Pinpoint the cell where the given text exists, returning its [x, y] midpoint coordinate. 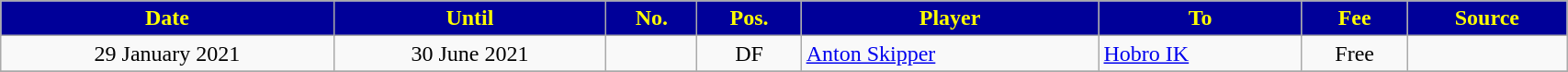
Free [1354, 54]
To [1200, 18]
Until [470, 18]
Hobro IK [1200, 54]
Anton Skipper [950, 54]
Source [1487, 18]
Date [167, 18]
29 January 2021 [167, 54]
No. [652, 18]
Player [950, 18]
DF [750, 54]
Pos. [750, 18]
30 June 2021 [470, 54]
Fee [1354, 18]
